Pinpoint the cell where the given text exists, returning its [X, Y] midpoint coordinate. 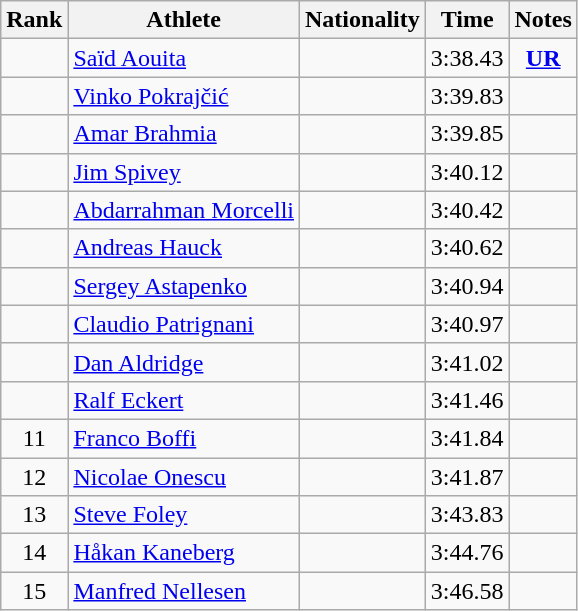
3:46.58 [467, 591]
15 [34, 591]
Andreas Hauck [184, 248]
3:41.46 [467, 400]
Manfred Nellesen [184, 591]
3:41.87 [467, 477]
Amar Brahmia [184, 134]
Rank [34, 20]
14 [34, 553]
Abdarrahman Morcelli [184, 210]
Claudio Patrignani [184, 324]
3:40.62 [467, 248]
Saïd Aouita [184, 58]
3:41.84 [467, 438]
Vinko Pokrajčić [184, 96]
Dan Aldridge [184, 362]
Jim Spivey [184, 172]
3:39.85 [467, 134]
3:41.02 [467, 362]
Sergey Astapenko [184, 286]
Athlete [184, 20]
13 [34, 515]
Nicolae Onescu [184, 477]
3:40.42 [467, 210]
3:40.97 [467, 324]
3:44.76 [467, 553]
Time [467, 20]
Steve Foley [184, 515]
Håkan Kaneberg [184, 553]
11 [34, 438]
3:40.12 [467, 172]
3:38.43 [467, 58]
Notes [543, 20]
Ralf Eckert [184, 400]
3:43.83 [467, 515]
Nationality [363, 20]
Franco Boffi [184, 438]
3:39.83 [467, 96]
3:40.94 [467, 286]
12 [34, 477]
UR [543, 58]
